Pinpoint the cell where the given text exists, returning its (x, y) midpoint coordinate. 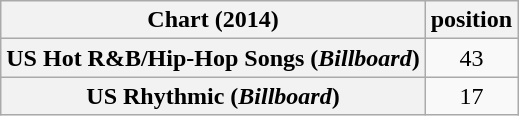
17 (471, 96)
US Rhythmic (Billboard) (213, 96)
43 (471, 58)
position (471, 20)
US Hot R&B/Hip-Hop Songs (Billboard) (213, 58)
Chart (2014) (213, 20)
